Return the (x, y) coordinate for the center point of the cell that contains the specified text.  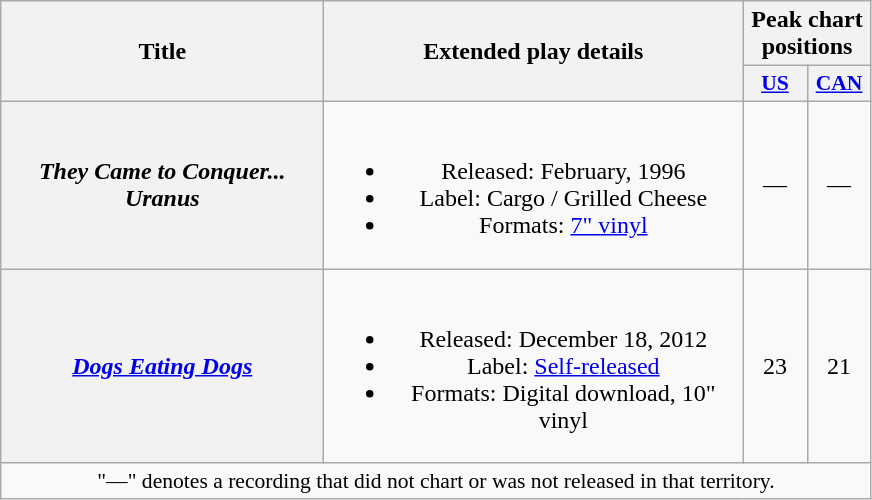
Title (162, 52)
Dogs Eating Dogs (162, 365)
Released: December 18, 2012Label: Self-releasedFormats: Digital download, 10" vinyl (534, 365)
They Came to Conquer... Uranus (162, 184)
US (775, 84)
21 (839, 365)
Released: February, 1996Label: Cargo / Grilled CheeseFormats: 7" vinyl (534, 184)
Peak chart positions (807, 34)
CAN (839, 84)
"—" denotes a recording that did not chart or was not released in that territory. (436, 481)
23 (775, 365)
Extended play details (534, 52)
